For the text-containing cell, return its midpoint in (x, y) coordinate format. 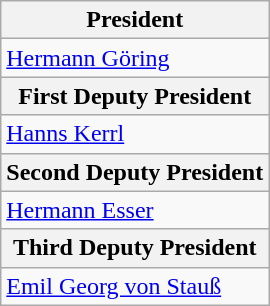
First Deputy President (135, 96)
Emil Georg von Stauß (135, 286)
President (135, 20)
Hanns Kerrl (135, 134)
Second Deputy President (135, 172)
Third Deputy President (135, 248)
Hermann Esser (135, 210)
Hermann Göring (135, 58)
